Scan for the cell matching the given text and deliver its [x, y] coordinate at center. 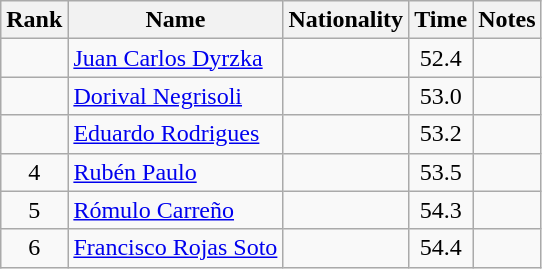
Rank [34, 20]
54.3 [441, 210]
Francisco Rojas Soto [176, 248]
53.5 [441, 172]
Time [441, 20]
Eduardo Rodrigues [176, 134]
Notes [507, 20]
Rómulo Carreño [176, 210]
Nationality [346, 20]
6 [34, 248]
53.0 [441, 96]
54.4 [441, 248]
Juan Carlos Dyrzka [176, 58]
52.4 [441, 58]
Rubén Paulo [176, 172]
53.2 [441, 134]
4 [34, 172]
Name [176, 20]
5 [34, 210]
Dorival Negrisoli [176, 96]
